From the cell containing the given text, extract its center point as [X, Y] coordinate. 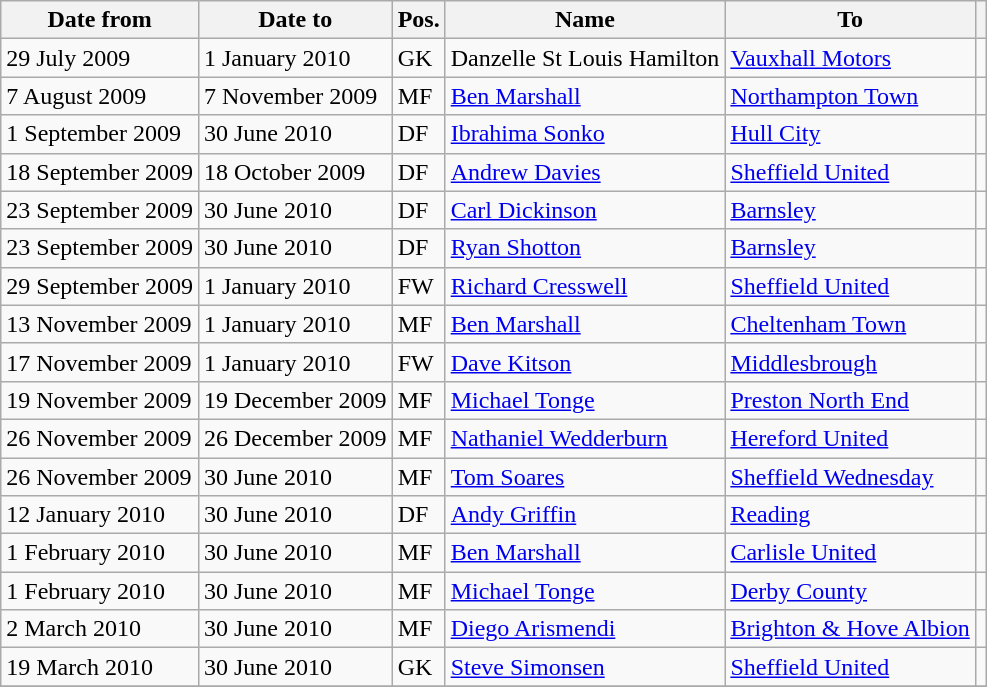
To [850, 20]
7 November 2009 [295, 96]
Sheffield Wednesday [850, 477]
Hereford United [850, 438]
26 December 2009 [295, 438]
Vauxhall Motors [850, 58]
Brighton & Hove Albion [850, 629]
Hull City [850, 134]
Name [585, 20]
Northampton Town [850, 96]
13 November 2009 [100, 324]
1 September 2009 [100, 134]
Andy Griffin [585, 515]
29 September 2009 [100, 286]
Middlesbrough [850, 362]
Richard Cresswell [585, 286]
Derby County [850, 591]
18 October 2009 [295, 172]
Cheltenham Town [850, 324]
Tom Soares [585, 477]
Preston North End [850, 400]
Pos. [418, 20]
12 January 2010 [100, 515]
Dave Kitson [585, 362]
Date to [295, 20]
2 March 2010 [100, 629]
17 November 2009 [100, 362]
Andrew Davies [585, 172]
7 August 2009 [100, 96]
Ryan Shotton [585, 248]
Steve Simonsen [585, 667]
19 March 2010 [100, 667]
Nathaniel Wedderburn [585, 438]
18 September 2009 [100, 172]
Date from [100, 20]
Danzelle St Louis Hamilton [585, 58]
29 July 2009 [100, 58]
Carlisle United [850, 553]
19 December 2009 [295, 400]
19 November 2009 [100, 400]
Ibrahima Sonko [585, 134]
Reading [850, 515]
Diego Arismendi [585, 629]
Carl Dickinson [585, 210]
